Output the (X, Y) coordinate of the center of the cell containing the given text.  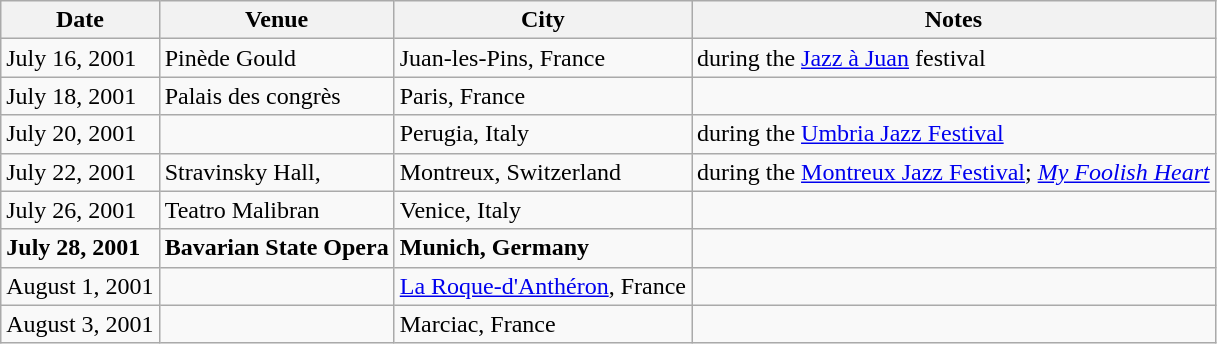
Palais des congrès (276, 96)
La Roque-d'Anthéron, France (542, 286)
Teatro Malibran (276, 210)
during the Umbria Jazz Festival (954, 134)
Munich, Germany (542, 248)
Date (80, 20)
during the Montreux Jazz Festival; My Foolish Heart (954, 172)
Venice, Italy (542, 210)
July 20, 2001 (80, 134)
August 1, 2001 (80, 286)
Venue (276, 20)
Juan-les-Pins, France (542, 58)
Perugia, Italy (542, 134)
July 22, 2001 (80, 172)
during the Jazz à Juan festival (954, 58)
Paris, France (542, 96)
July 26, 2001 (80, 210)
August 3, 2001 (80, 324)
July 16, 2001 (80, 58)
Stravinsky Hall, (276, 172)
July 18, 2001 (80, 96)
Montreux, Switzerland (542, 172)
Marciac, France (542, 324)
Bavarian State Opera (276, 248)
Pinède Gould (276, 58)
July 28, 2001 (80, 248)
Notes (954, 20)
City (542, 20)
